Identify which cell holds the provided text, then report its [x, y] central coordinate. 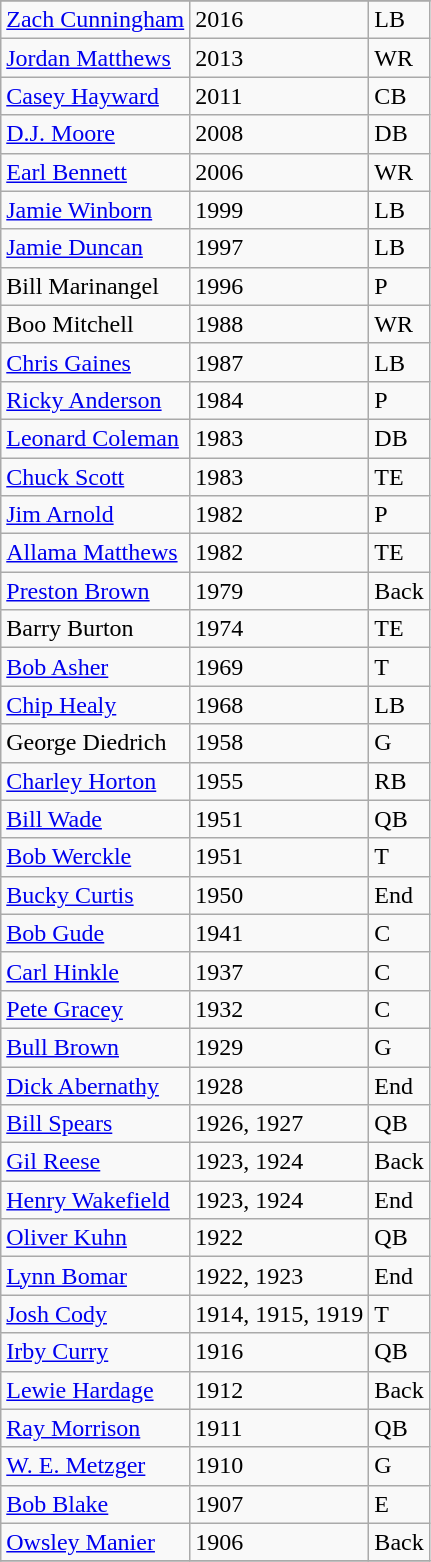
1950 [280, 895]
Leonard Coleman [96, 438]
2011 [280, 96]
Jamie Winborn [96, 210]
Gil Reese [96, 1162]
Charley Horton [96, 781]
1979 [280, 591]
1974 [280, 629]
1929 [280, 1047]
1984 [280, 400]
Chris Gaines [96, 362]
Irby Curry [96, 1352]
2016 [280, 20]
1988 [280, 324]
1911 [280, 1428]
CB [399, 96]
1941 [280, 933]
D.J. Moore [96, 134]
Casey Hayward [96, 96]
Zach Cunningham [96, 20]
1997 [280, 248]
Jamie Duncan [96, 248]
1999 [280, 210]
Preston Brown [96, 591]
Ricky Anderson [96, 400]
1914, 1915, 1919 [280, 1314]
Bill Wade [96, 819]
Oliver Kuhn [96, 1238]
Barry Burton [96, 629]
1958 [280, 743]
1910 [280, 1466]
E [399, 1504]
1928 [280, 1085]
1922, 1923 [280, 1276]
Allama Matthews [96, 553]
1907 [280, 1504]
1912 [280, 1390]
1968 [280, 705]
Bill Spears [96, 1124]
Bob Gude [96, 933]
Carl Hinkle [96, 971]
Owsley Manier [96, 1542]
Dick Abernathy [96, 1085]
Boo Mitchell [96, 324]
Bob Werckle [96, 857]
2006 [280, 172]
Pete Gracey [96, 1009]
2008 [280, 134]
Bull Brown [96, 1047]
1916 [280, 1352]
Chip Healy [96, 705]
Bill Marinangel [96, 286]
2013 [280, 58]
1932 [280, 1009]
1937 [280, 971]
Henry Wakefield [96, 1200]
1955 [280, 781]
1969 [280, 667]
Bob Blake [96, 1504]
Jordan Matthews [96, 58]
Bucky Curtis [96, 895]
Josh Cody [96, 1314]
1996 [280, 286]
W. E. Metzger [96, 1466]
Ray Morrison [96, 1428]
George Diedrich [96, 743]
1987 [280, 362]
RB [399, 781]
Bob Asher [96, 667]
Chuck Scott [96, 477]
Earl Bennett [96, 172]
1906 [280, 1542]
Lynn Bomar [96, 1276]
Jim Arnold [96, 515]
1926, 1927 [280, 1124]
1922 [280, 1238]
Lewie Hardage [96, 1390]
